Return (X, Y) of the center of cell containing provided text 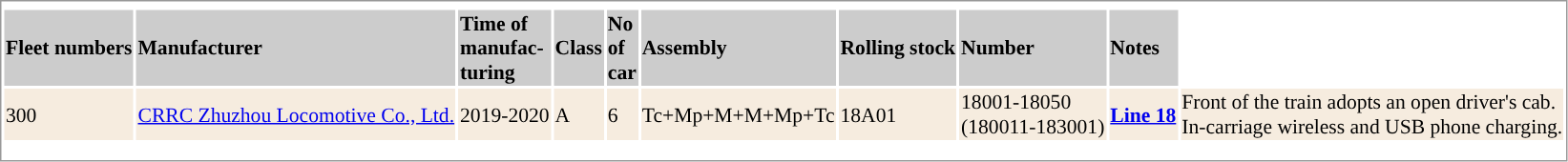
Class (578, 48)
2019-2020 (506, 114)
Assembly (739, 48)
Time of manufac-turing (506, 48)
No of car (622, 48)
Number (1033, 48)
300 (69, 114)
CRRC Zhuzhou Locomotive Co., Ltd. (296, 114)
Line 18 (1143, 114)
Notes (1143, 48)
Front of the train adopts an open driver's cab. In-carriage wireless and USB phone charging. (1372, 114)
18001-18050(180011-183001) (1033, 114)
6 (622, 114)
Tc+Mp+M+M+Mp+Tc (739, 114)
A (578, 114)
Manufacturer (296, 48)
Rolling stock (898, 48)
18A01 (898, 114)
Fleet numbers (69, 48)
